Capture the cell that displays the provided text and extract its (X, Y) central coordinate. 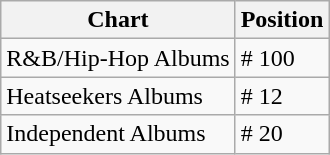
R&B/Hip-Hop Albums (118, 58)
# 12 (282, 96)
Position (282, 20)
Chart (118, 20)
# 20 (282, 134)
# 100 (282, 58)
Heatseekers Albums (118, 96)
Independent Albums (118, 134)
